Extract the [x, y] coordinate from the center of the cell holding the provided text.  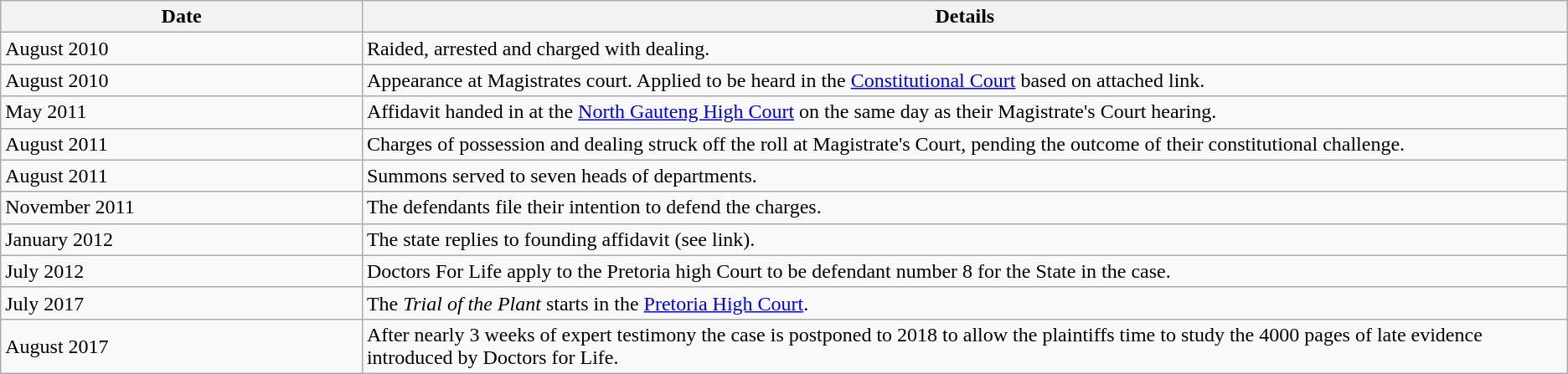
Summons served to seven heads of departments. [965, 176]
The state replies to founding affidavit (see link). [965, 239]
Affidavit handed in at the North Gauteng High Court on the same day as their Magistrate's Court hearing. [965, 112]
July 2012 [182, 271]
Raided, arrested and charged with dealing. [965, 49]
Date [182, 17]
November 2011 [182, 207]
Appearance at Magistrates court. Applied to be heard in the Constitutional Court based on attached link. [965, 80]
Doctors For Life apply to the Pretoria high Court to be defendant number 8 for the State in the case. [965, 271]
August 2017 [182, 346]
Details [965, 17]
July 2017 [182, 303]
The defendants file their intention to defend the charges. [965, 207]
January 2012 [182, 239]
May 2011 [182, 112]
Charges of possession and dealing struck off the roll at Magistrate's Court, pending the outcome of their constitutional challenge. [965, 144]
The Trial of the Plant starts in the Pretoria High Court. [965, 303]
